Pinpoint the cell where the given text exists, returning its [X, Y] midpoint coordinate. 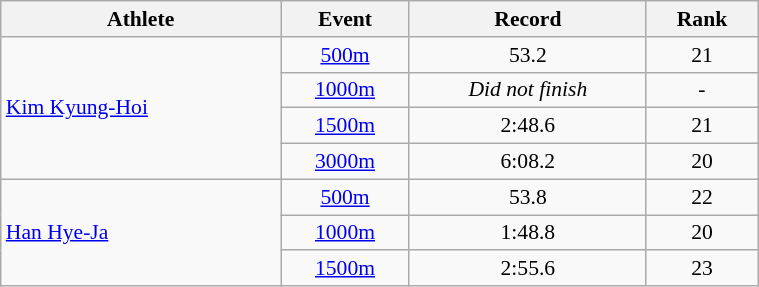
Event [346, 19]
2:55.6 [528, 269]
Han Hye-Ja [141, 232]
1:48.8 [528, 233]
6:08.2 [528, 162]
Kim Kyung-Hoi [141, 108]
- [702, 90]
Record [528, 19]
53.8 [528, 197]
3000m [346, 162]
53.2 [528, 55]
Did not finish [528, 90]
23 [702, 269]
Athlete [141, 19]
2:48.6 [528, 126]
22 [702, 197]
Rank [702, 19]
